Find where the given text appears and provide that cell's center as (X, Y) coordinate. 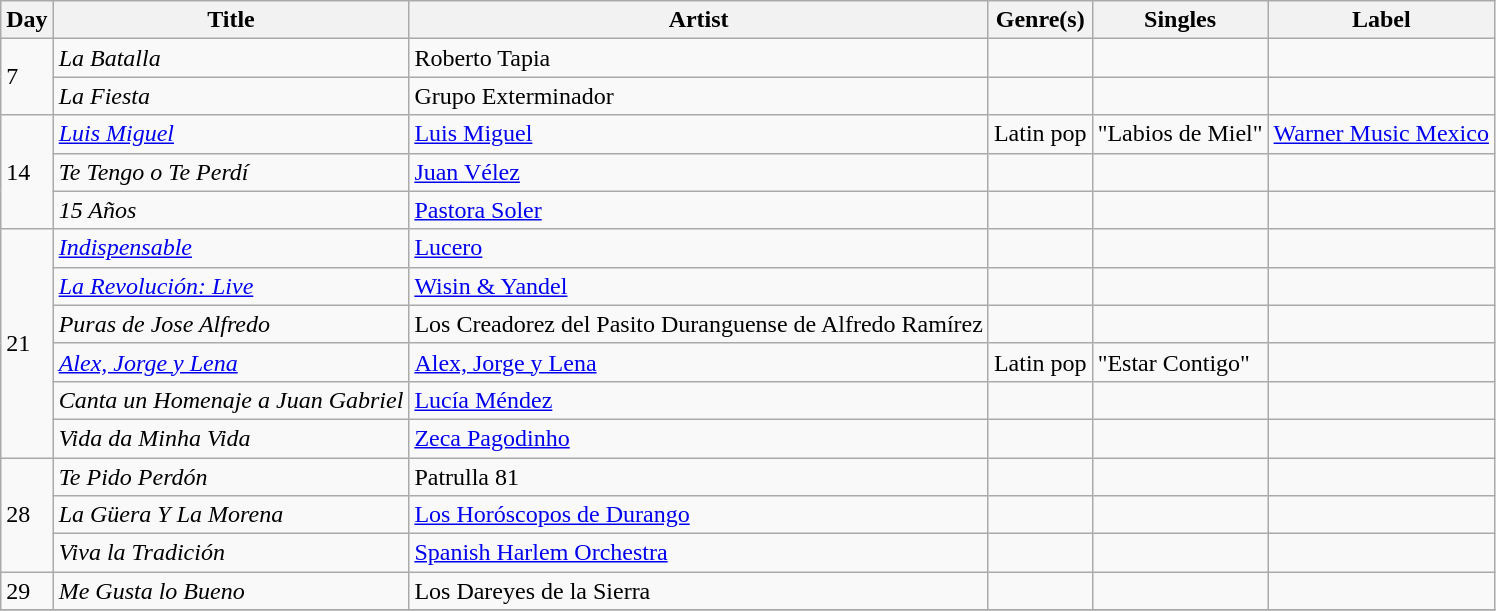
Grupo Exterminador (699, 96)
Los Creadorez del Pasito Duranguense de Alfredo Ramírez (699, 324)
Singles (1180, 20)
Spanish Harlem Orchestra (699, 553)
Indispensable (231, 248)
Zeca Pagodinho (699, 438)
Te Tengo o Te Perdí (231, 172)
Wisin & Yandel (699, 286)
La Fiesta (231, 96)
Label (1381, 20)
28 (27, 515)
14 (27, 172)
7 (27, 77)
Lucero (699, 248)
Pastora Soler (699, 210)
Te Pido Perdón (231, 477)
Los Dareyes de la Sierra (699, 591)
Los Horóscopos de Durango (699, 515)
Puras de Jose Alfredo (231, 324)
Patrulla 81 (699, 477)
Warner Music Mexico (1381, 134)
Canta un Homenaje a Juan Gabriel (231, 400)
Juan Vélez (699, 172)
Vida da Minha Vida (231, 438)
La Revolución: Live (231, 286)
15 Años (231, 210)
La Batalla (231, 58)
Roberto Tapia (699, 58)
Day (27, 20)
"Labios de Miel" (1180, 134)
21 (27, 343)
Artist (699, 20)
"Estar Contigo" (1180, 362)
La Güera Y La Morena (231, 515)
Title (231, 20)
Lucía Méndez (699, 400)
Me Gusta lo Bueno (231, 591)
Genre(s) (1040, 20)
Viva la Tradición (231, 553)
29 (27, 591)
